Identify which cell holds the provided text, then report its (X, Y) central coordinate. 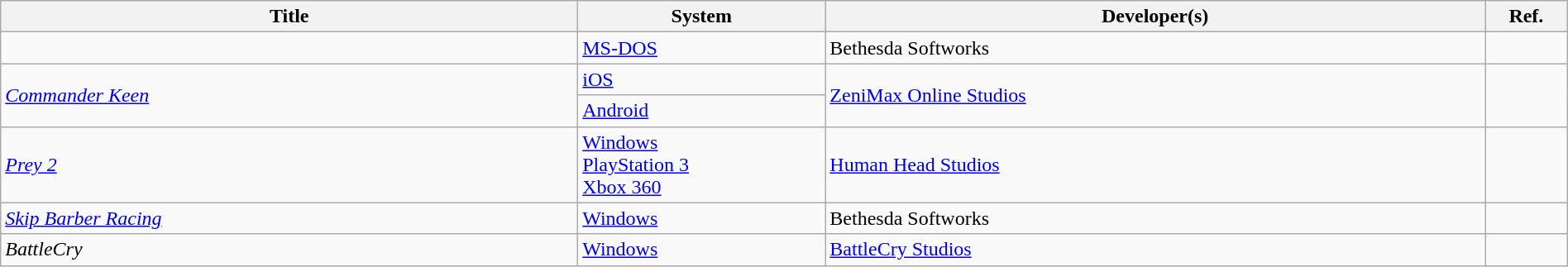
BattleCry Studios (1155, 250)
WindowsPlayStation 3Xbox 360 (701, 164)
Title (289, 17)
Android (701, 111)
Skip Barber Racing (289, 218)
BattleCry (289, 250)
Commander Keen (289, 95)
Developer(s) (1155, 17)
iOS (701, 79)
MS-DOS (701, 48)
Human Head Studios (1155, 164)
Ref. (1527, 17)
System (701, 17)
Prey 2 (289, 164)
ZeniMax Online Studios (1155, 95)
